Return the (x, y) coordinate for the center point of the cell that contains the specified text.  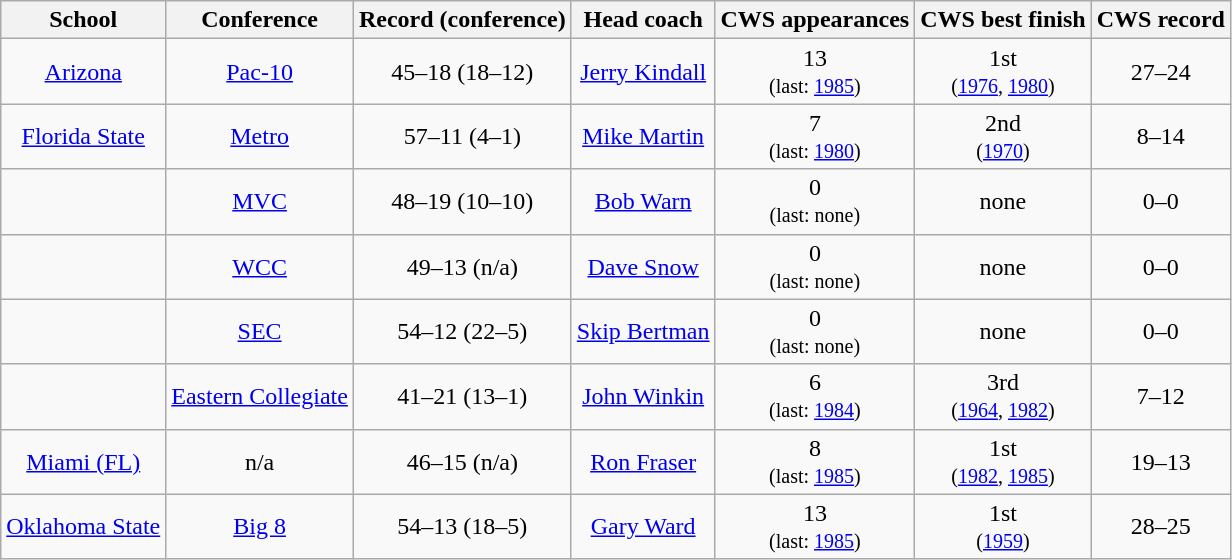
7(last: 1980) (815, 136)
Arizona (84, 72)
48–19 (10–10) (462, 202)
49–13 (n/a) (462, 266)
Metro (260, 136)
2nd(1970) (1003, 136)
54–12 (22–5) (462, 332)
Head coach (643, 20)
Oklahoma State (84, 526)
Mike Martin (643, 136)
57–11 (4–1) (462, 136)
41–21 (13–1) (462, 396)
CWS appearances (815, 20)
Dave Snow (643, 266)
7–12 (1160, 396)
Big 8 (260, 526)
Miami (FL) (84, 462)
Eastern Collegiate (260, 396)
8–14 (1160, 136)
Skip Bertman (643, 332)
1st(1976, 1980) (1003, 72)
CWS record (1160, 20)
MVC (260, 202)
Conference (260, 20)
54–13 (18–5) (462, 526)
School (84, 20)
Record (conference) (462, 20)
1st(1959) (1003, 526)
n/a (260, 462)
8(last: 1985) (815, 462)
Jerry Kindall (643, 72)
19–13 (1160, 462)
CWS best finish (1003, 20)
Florida State (84, 136)
WCC (260, 266)
Ron Fraser (643, 462)
3rd(1964, 1982) (1003, 396)
27–24 (1160, 72)
6(last: 1984) (815, 396)
Gary Ward (643, 526)
46–15 (n/a) (462, 462)
1st(1982, 1985) (1003, 462)
45–18 (18–12) (462, 72)
Pac-10 (260, 72)
SEC (260, 332)
28–25 (1160, 526)
Bob Warn (643, 202)
John Winkin (643, 396)
